Find where the given text appears and provide that cell's center as [X, Y] coordinate. 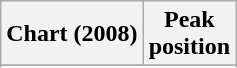
Peakposition [189, 34]
Chart (2008) [72, 34]
